Search for the cell housing the specified text and yield its [X, Y] center coordinate. 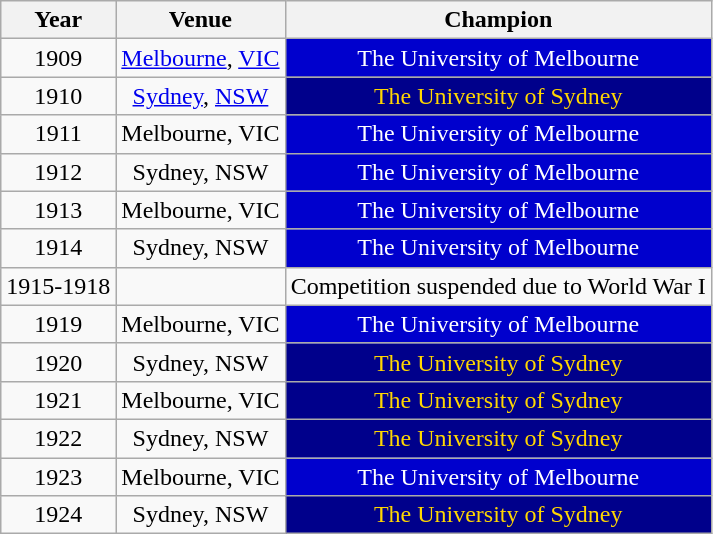
1909 [58, 58]
1912 [58, 172]
1922 [58, 438]
1911 [58, 134]
1920 [58, 362]
1919 [58, 324]
Venue [200, 20]
1913 [58, 210]
1910 [58, 96]
1915-1918 [58, 286]
Competition suspended due to World War I [498, 286]
1921 [58, 400]
Champion [498, 20]
1923 [58, 477]
Year [58, 20]
1924 [58, 515]
1914 [58, 248]
